Detect which cell encompasses the target text, then output its (X, Y) center coordinate. 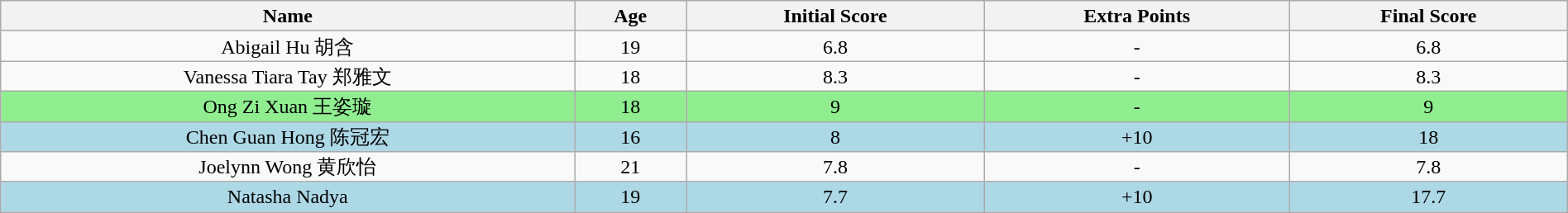
Joelynn Wong 黄欣怡 (288, 167)
7.7 (835, 196)
Abigail Hu 胡含 (288, 46)
16 (630, 137)
Extra Points (1136, 17)
Final Score (1428, 17)
Initial Score (835, 17)
Chen Guan Hong 陈冠宏 (288, 137)
8 (835, 137)
Vanessa Tiara Tay 郑雅文 (288, 76)
Name (288, 17)
Ong Zi Xuan 王姿璇 (288, 106)
17.7 (1428, 196)
Age (630, 17)
Natasha Nadya (288, 196)
21 (630, 167)
